Output the [X, Y] coordinate of the center of the cell containing the given text.  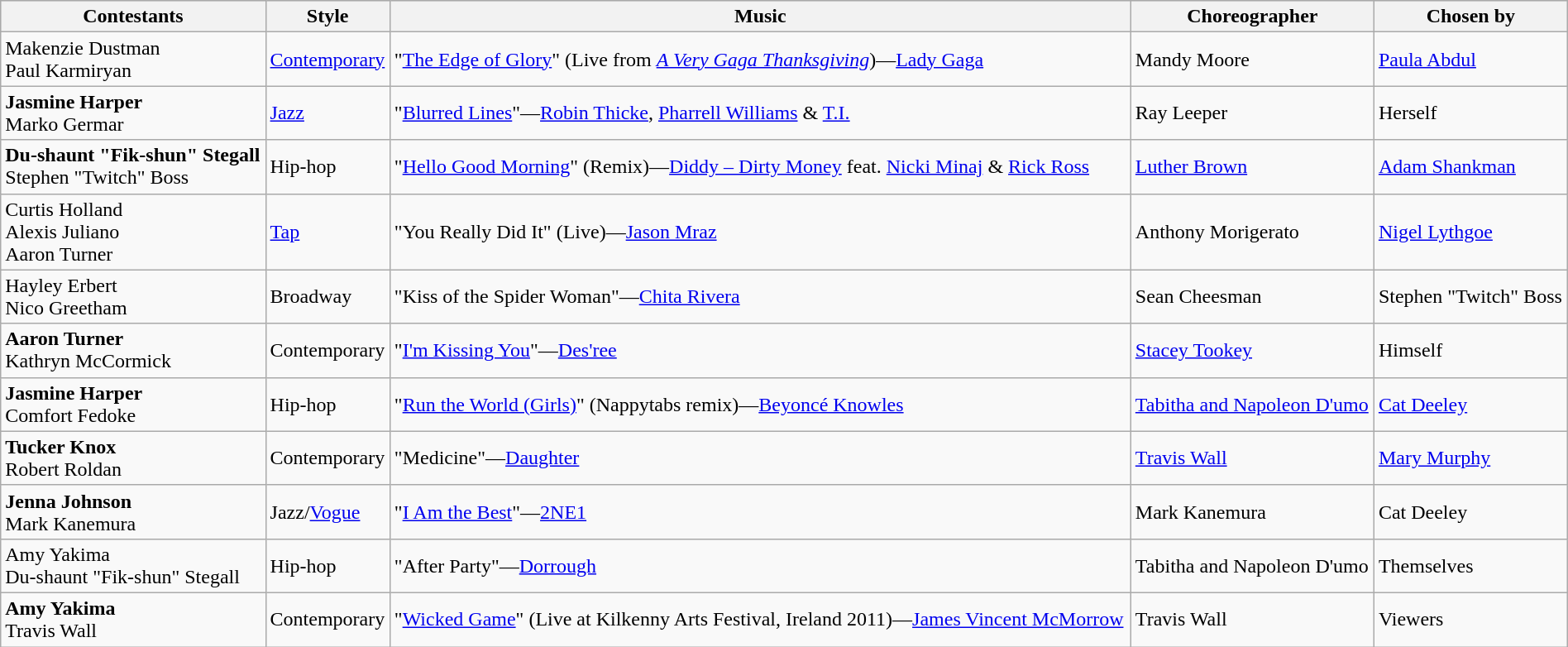
"The Edge of Glory" (Live from A Very Gaga Thanksgiving)—Lady Gaga [760, 60]
Stephen "Twitch" Boss [1470, 296]
Stacey Tookey [1252, 351]
Ray Leeper [1252, 113]
Jazz [327, 113]
Tucker KnoxRobert Roldan [133, 458]
Music [760, 17]
Jenna JohnsonMark Kanemura [133, 511]
Jasmine HarperComfort Fedoke [133, 404]
Themselves [1470, 566]
Paula Abdul [1470, 60]
Contestants [133, 17]
Amy YakimaTravis Wall [133, 619]
Jazz/Vogue [327, 511]
Mary Murphy [1470, 458]
Himself [1470, 351]
"Run the World (Girls)" (Nappytabs remix)—Beyoncé Knowles [760, 404]
"Blurred Lines"—Robin Thicke, Pharrell Williams & T.I. [760, 113]
"You Really Did It" (Live)—Jason Mraz [760, 232]
Broadway [327, 296]
Viewers [1470, 619]
"I'm Kissing You"—Des'ree [760, 351]
Aaron TurnerKathryn McCormick [133, 351]
Style [327, 17]
Adam Shankman [1470, 167]
Curtis HollandAlexis JulianoAaron Turner [133, 232]
Herself [1470, 113]
Makenzie DustmanPaul Karmiryan [133, 60]
"After Party"—Dorrough [760, 566]
Nigel Lythgoe [1470, 232]
Tap [327, 232]
"Medicine"—Daughter [760, 458]
"Hello Good Morning" (Remix)—Diddy – Dirty Money feat. Nicki Minaj & Rick Ross [760, 167]
Du-shaunt "Fik-shun" StegallStephen "Twitch" Boss [133, 167]
"I Am the Best"—2NE1 [760, 511]
Sean Cheesman [1252, 296]
Amy YakimaDu-shaunt "Fik-shun" Stegall [133, 566]
Chosen by [1470, 17]
Choreographer [1252, 17]
Mark Kanemura [1252, 511]
Mandy Moore [1252, 60]
Jasmine HarperMarko Germar [133, 113]
"Kiss of the Spider Woman"—Chita Rivera [760, 296]
Anthony Morigerato [1252, 232]
"Wicked Game" (Live at Kilkenny Arts Festival, Ireland 2011)—James Vincent McMorrow [760, 619]
Luther Brown [1252, 167]
Hayley ErbertNico Greetham [133, 296]
